For the text-containing cell, return its midpoint in (x, y) coordinate format. 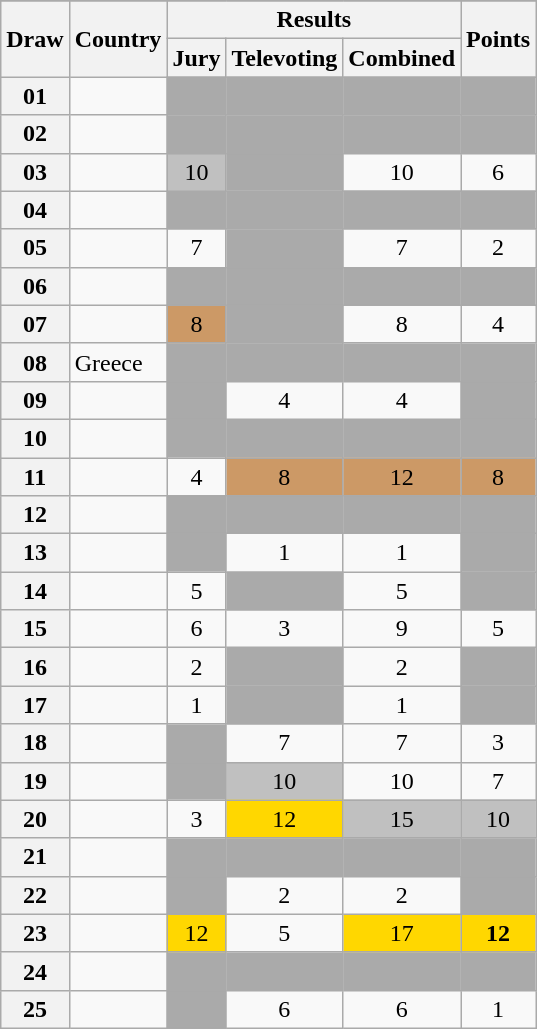
14 (35, 591)
16 (35, 667)
11 (35, 477)
19 (35, 781)
Country (118, 39)
Jury (196, 58)
02 (35, 134)
Combined (402, 58)
22 (35, 895)
04 (35, 210)
13 (35, 553)
21 (35, 857)
24 (35, 971)
Televoting (284, 58)
01 (35, 96)
09 (35, 400)
03 (35, 172)
25 (35, 1009)
23 (35, 933)
06 (35, 286)
Draw (35, 39)
20 (35, 819)
07 (35, 324)
18 (35, 743)
Points (498, 39)
Greece (118, 362)
Results (314, 20)
05 (35, 248)
08 (35, 362)
9 (402, 629)
